For the text-containing cell, return its midpoint in [x, y] coordinate format. 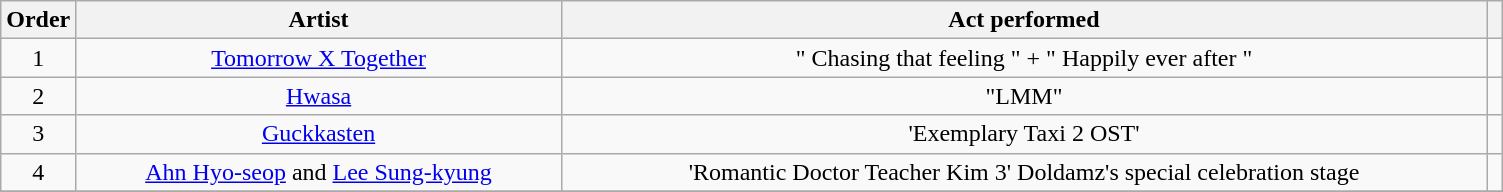
Artist [319, 20]
" Chasing that feeling " + " Happily ever after " [1024, 58]
'Exemplary Taxi 2 OST' [1024, 134]
Ahn Hyo-seop and Lee Sung-kyung [319, 172]
Guckkasten [319, 134]
Hwasa [319, 96]
4 [38, 172]
Tomorrow X Together [319, 58]
1 [38, 58]
Act performed [1024, 20]
"LMM" [1024, 96]
3 [38, 134]
'Romantic Doctor Teacher Kim 3' Doldamz's special celebration stage [1024, 172]
2 [38, 96]
Order [38, 20]
